Determine the [x, y] coordinate at the center of the cell enclosing the given text.  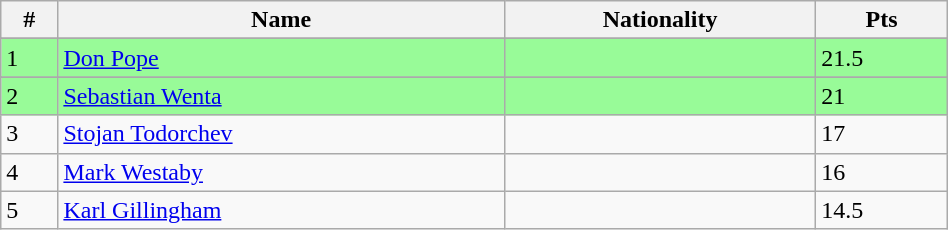
4 [30, 172]
Karl Gillingham [281, 210]
Stojan Todorchev [281, 134]
Sebastian Wenta [281, 96]
3 [30, 134]
5 [30, 210]
14.5 [882, 210]
16 [882, 172]
21.5 [882, 58]
2 [30, 96]
Mark Westaby [281, 172]
# [30, 20]
21 [882, 96]
17 [882, 134]
Nationality [660, 20]
Name [281, 20]
1 [30, 58]
Pts [882, 20]
Don Pope [281, 58]
